Search for the cell housing the specified text and yield its (X, Y) center coordinate. 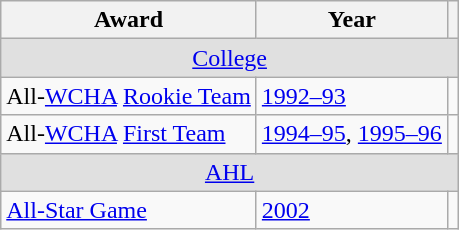
Award (129, 20)
All-Star Game (129, 210)
1992–93 (352, 96)
All-WCHA Rookie Team (129, 96)
College (230, 58)
All-WCHA First Team (129, 134)
Year (352, 20)
1994–95, 1995–96 (352, 134)
2002 (352, 210)
AHL (230, 172)
